Return (x, y) of the center of cell containing provided text 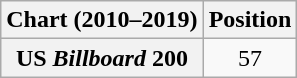
US Billboard 200 (102, 58)
Chart (2010–2019) (102, 20)
57 (250, 58)
Position (250, 20)
